Detect which cell encompasses the target text, then output its (X, Y) center coordinate. 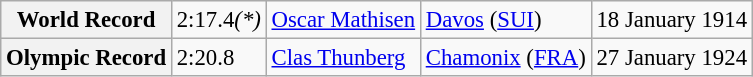
Chamonix (FRA) (506, 58)
18 January 1914 (672, 20)
27 January 1924 (672, 58)
Oscar Mathisen (343, 20)
Davos (SUI) (506, 20)
2:20.8 (218, 58)
Olympic Record (86, 58)
2:17.4(*) (218, 20)
Clas Thunberg (343, 58)
World Record (86, 20)
